For the text-containing cell, return its midpoint in (x, y) coordinate format. 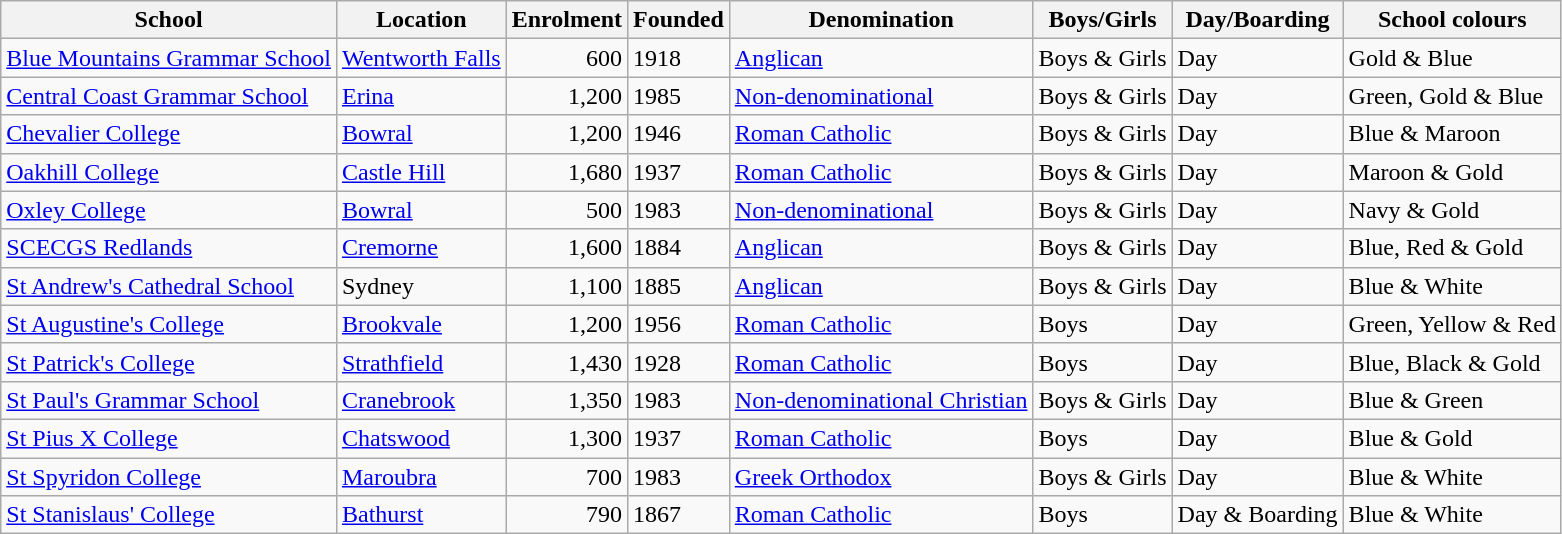
Boys/Girls (1102, 20)
St Spyridon College (169, 477)
Strathfield (421, 362)
1985 (679, 96)
Castle Hill (421, 172)
790 (566, 515)
Green, Yellow & Red (1452, 324)
Day & Boarding (1258, 515)
Bathurst (421, 515)
St Paul's Grammar School (169, 400)
1,430 (566, 362)
Sydney (421, 286)
Blue, Black & Gold (1452, 362)
Brookvale (421, 324)
Chevalier College (169, 134)
1956 (679, 324)
Maroubra (421, 477)
Non-denominational Christian (881, 400)
St Pius X College (169, 438)
St Patrick's College (169, 362)
Erina (421, 96)
1,300 (566, 438)
Gold & Blue (1452, 58)
500 (566, 210)
1,600 (566, 248)
Chatswood (421, 438)
Central Coast Grammar School (169, 96)
1884 (679, 248)
Cranebrook (421, 400)
Greek Orthodox (881, 477)
Denomination (881, 20)
Oakhill College (169, 172)
Founded (679, 20)
St Augustine's College (169, 324)
1918 (679, 58)
SCECGS Redlands (169, 248)
Blue & Gold (1452, 438)
1,100 (566, 286)
1,350 (566, 400)
1946 (679, 134)
Blue & Maroon (1452, 134)
Blue, Red & Gold (1452, 248)
Blue & Green (1452, 400)
Location (421, 20)
Navy & Gold (1452, 210)
Wentworth Falls (421, 58)
Oxley College (169, 210)
600 (566, 58)
St Stanislaus' College (169, 515)
St Andrew's Cathedral School (169, 286)
Green, Gold & Blue (1452, 96)
700 (566, 477)
1867 (679, 515)
Cremorne (421, 248)
School (169, 20)
1885 (679, 286)
1928 (679, 362)
Enrolment (566, 20)
School colours (1452, 20)
Day/Boarding (1258, 20)
Blue Mountains Grammar School (169, 58)
1,680 (566, 172)
Maroon & Gold (1452, 172)
